Scan for the cell matching the given text and deliver its [X, Y] coordinate at center. 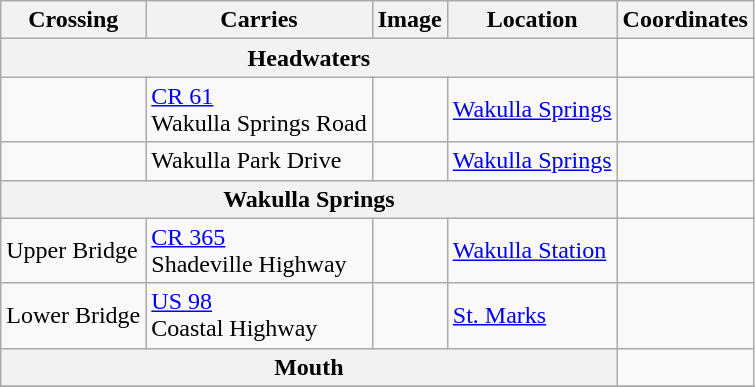
Wakulla Park Drive [259, 161]
Upper Bridge [74, 250]
Headwaters [309, 58]
Mouth [309, 367]
Carries [259, 20]
Image [410, 20]
US 98Coastal Highway [259, 316]
Location [532, 20]
CR 61Wakulla Springs Road [259, 110]
Crossing [74, 20]
Lower Bridge [74, 316]
CR 365Shadeville Highway [259, 250]
St. Marks [532, 316]
Coordinates [685, 20]
Wakulla Station [532, 250]
